Scan for the cell matching the given text and deliver its [x, y] coordinate at center. 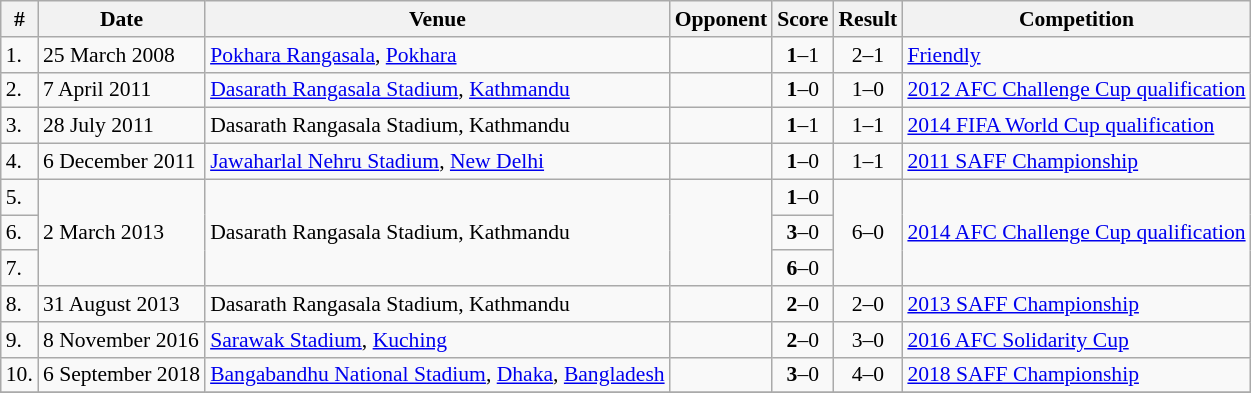
Date [122, 19]
2014 AFC Challenge Cup qualification [1076, 232]
3. [20, 126]
Result [868, 19]
2018 SAFF Championship [1076, 375]
2–1 [868, 55]
6. [20, 233]
7. [20, 269]
# [20, 19]
Sarawak Stadium, Kuching [438, 340]
2012 AFC Challenge Cup qualification [1076, 90]
8 November 2016 [122, 340]
Friendly [1076, 55]
Score [802, 19]
8. [20, 304]
2016 AFC Solidarity Cup [1076, 340]
Pokhara Rangasala, Pokhara [438, 55]
4–0 [868, 375]
7 April 2011 [122, 90]
31 August 2013 [122, 304]
Venue [438, 19]
2014 FIFA World Cup qualification [1076, 126]
2013 SAFF Championship [1076, 304]
1. [20, 55]
28 July 2011 [122, 126]
Opponent [722, 19]
6 September 2018 [122, 375]
Bangabandhu National Stadium, Dhaka, Bangladesh [438, 375]
2 March 2013 [122, 232]
2. [20, 90]
25 March 2008 [122, 55]
10. [20, 375]
4. [20, 162]
Jawaharlal Nehru Stadium, New Delhi [438, 162]
2011 SAFF Championship [1076, 162]
Competition [1076, 19]
9. [20, 340]
6 December 2011 [122, 162]
5. [20, 197]
